Output the (x, y) coordinate of the center of the cell containing the given text.  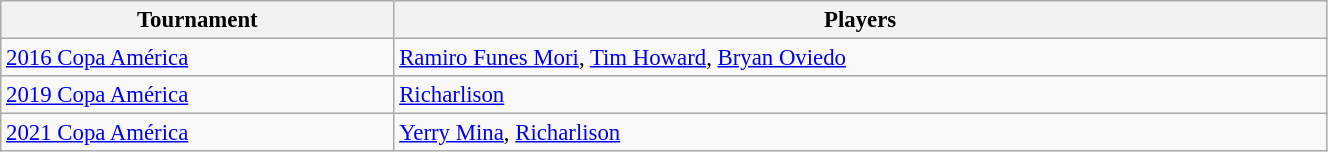
Ramiro Funes Mori, Tim Howard, Bryan Oviedo (860, 58)
Tournament (198, 20)
2019 Copa América (198, 95)
2021 Copa América (198, 133)
Yerry Mina, Richarlison (860, 133)
Players (860, 20)
2016 Copa América (198, 58)
Richarlison (860, 95)
